From the cell containing the given text, extract its center point as (X, Y) coordinate. 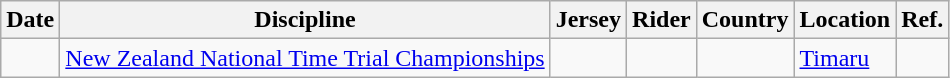
Rider (662, 20)
Country (745, 20)
New Zealand National Time Trial Championships (305, 58)
Ref. (922, 20)
Discipline (305, 20)
Date (30, 20)
Jersey (588, 20)
Location (845, 20)
Timaru (845, 58)
